Scan for the cell matching the given text and deliver its (x, y) coordinate at center. 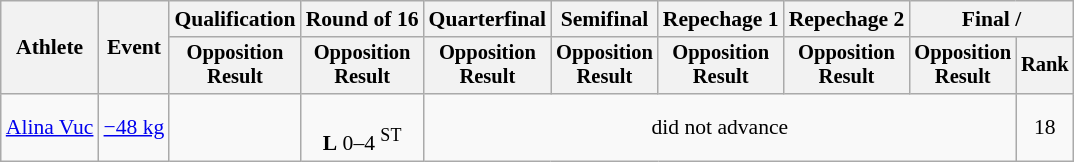
Round of 16 (362, 19)
L 0–4 ST (362, 128)
Event (134, 48)
Athlete (50, 48)
Final / (991, 19)
Qualification (234, 19)
Semifinal (604, 19)
−48 kg (134, 128)
Repechage 2 (847, 19)
Rank (1045, 66)
18 (1045, 128)
did not advance (720, 128)
Alina Vuc (50, 128)
Quarterfinal (488, 19)
Repechage 1 (721, 19)
